Output the (X, Y) coordinate of the center of the cell containing the given text.  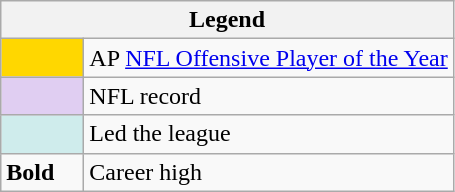
AP NFL Offensive Player of the Year (268, 58)
Bold (42, 172)
NFL record (268, 96)
Legend (228, 20)
Led the league (268, 134)
Career high (268, 172)
